Return [x, y] of the center of cell containing provided text 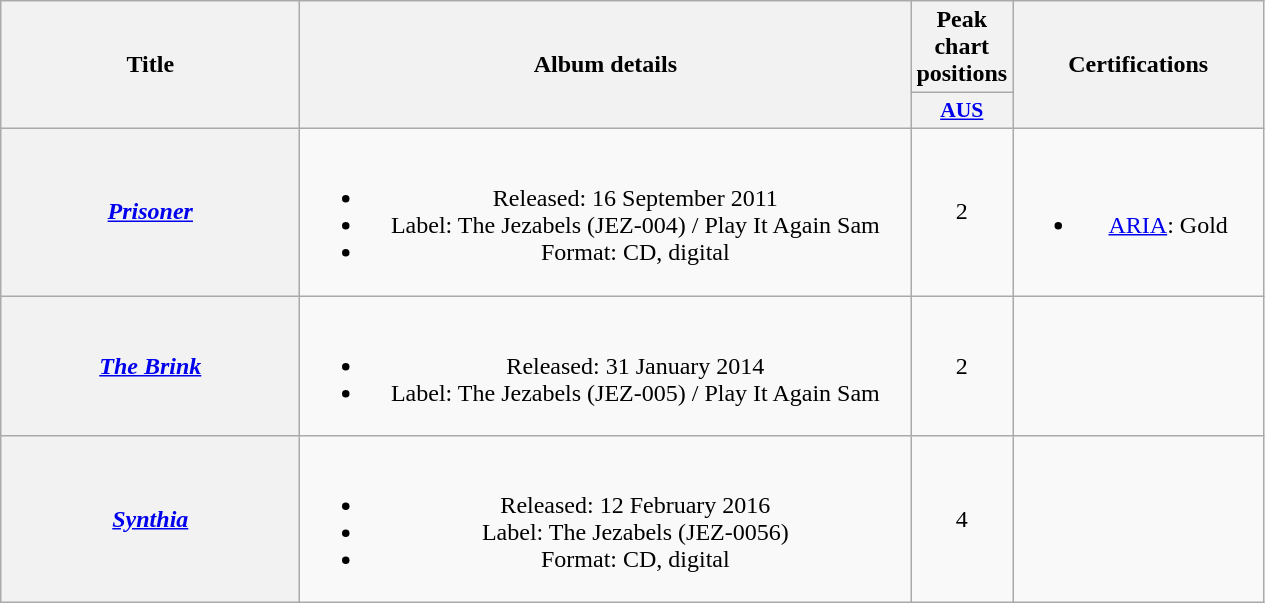
4 [962, 520]
Prisoner [150, 212]
Title [150, 65]
Released: 16 September 2011Label: The Jezabels (JEZ-004) / Play It Again SamFormat: CD, digital [606, 212]
AUS [962, 111]
ARIA: Gold [1138, 212]
Album details [606, 65]
Peak chart positions [962, 47]
The Brink [150, 366]
Released: 31 January 2014Label: The Jezabels (JEZ-005) / Play It Again Sam [606, 366]
Synthia [150, 520]
Certifications [1138, 65]
Released: 12 February 2016Label: The Jezabels (JEZ-0056)Format: CD, digital [606, 520]
